Locate the cell with the specified text and output its (x, y) center coordinate. 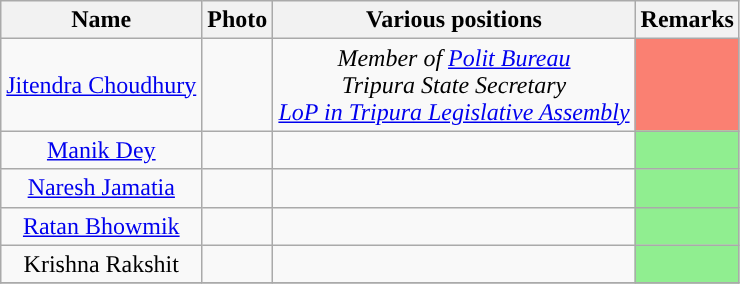
Member of Polit BureauTripura State SecretaryLoP in Tripura Legislative Assembly (454, 85)
Manik Dey (102, 150)
Various positions (454, 20)
Photo (238, 20)
Naresh Jamatia (102, 188)
Ratan Bhowmik (102, 226)
Jitendra Choudhury (102, 85)
Remarks (687, 20)
Name (102, 20)
Krishna Rakshit (102, 264)
